Determine the (X, Y) coordinate at the center of the cell enclosing the given text.  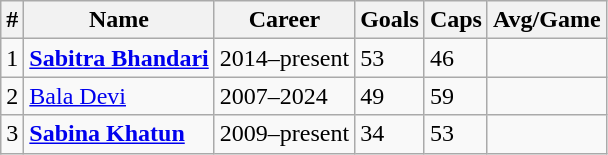
59 (456, 96)
Sabitra Bhandari (119, 58)
49 (390, 96)
Name (119, 20)
# (12, 20)
2007–2024 (284, 96)
Career (284, 20)
2009–present (284, 134)
2014–present (284, 58)
2 (12, 96)
34 (390, 134)
1 (12, 58)
Caps (456, 20)
46 (456, 58)
Goals (390, 20)
Sabina Khatun (119, 134)
Avg/Game (546, 20)
Bala Devi (119, 96)
3 (12, 134)
